Pinpoint the cell where the given text exists, returning its (X, Y) midpoint coordinate. 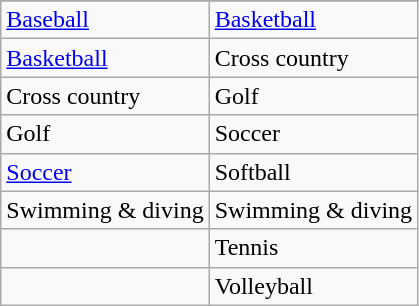
Tennis (313, 248)
Baseball (105, 20)
Softball (313, 172)
Volleyball (313, 286)
